Scan for the cell matching the given text and deliver its [x, y] coordinate at center. 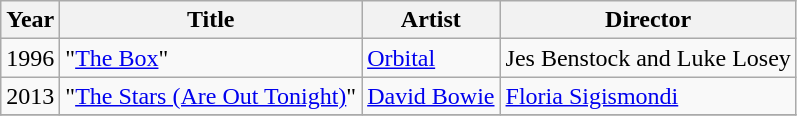
"The Box" [211, 58]
David Bowie [431, 96]
Orbital [431, 58]
"The Stars (Are Out Tonight)" [211, 96]
1996 [30, 58]
Title [211, 20]
Director [648, 20]
2013 [30, 96]
Year [30, 20]
Jes Benstock and Luke Losey [648, 58]
Artist [431, 20]
Floria Sigismondi [648, 96]
